Output the (x, y) coordinate of the center of the cell containing the given text.  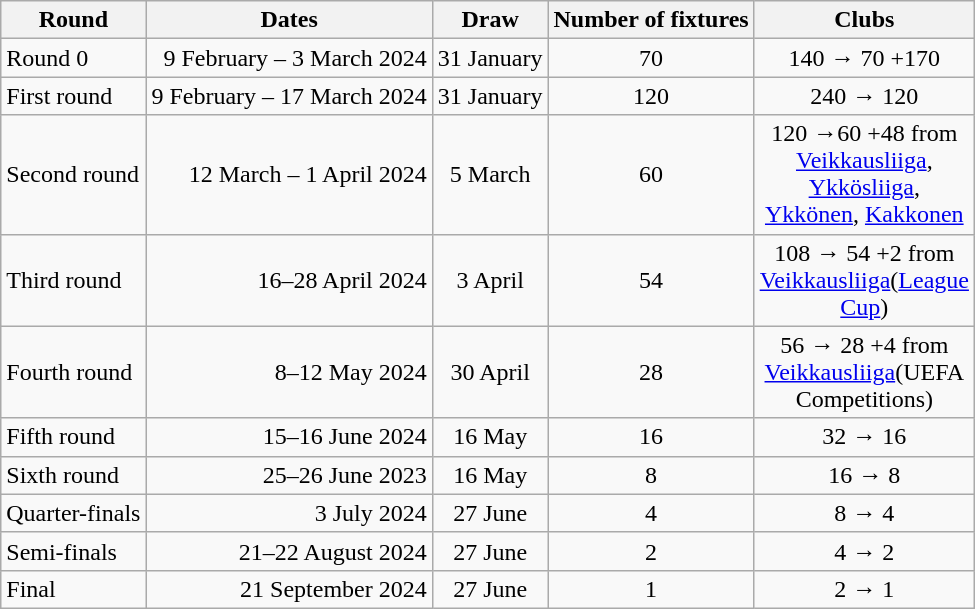
2 → 1 (864, 589)
56 → 28 +4 from Veikkausliiga(UEFA Competitions) (864, 372)
Quarter-finals (74, 513)
28 (651, 372)
15–16 June 2024 (289, 437)
Clubs (864, 20)
2 (651, 551)
Number of fixtures (651, 20)
9 February – 17 March 2024 (289, 96)
Fourth round (74, 372)
16–28 April 2024 (289, 280)
Semi-finals (74, 551)
32 → 16 (864, 437)
3 July 2024 (289, 513)
Round (74, 20)
1 (651, 589)
16 → 8 (864, 475)
25–26 June 2023 (289, 475)
4 (651, 513)
First round (74, 96)
Second round (74, 174)
21 September 2024 (289, 589)
Fifth round (74, 437)
240 → 120 (864, 96)
Third round (74, 280)
Round 0 (74, 58)
70 (651, 58)
12 March – 1 April 2024 (289, 174)
120 (651, 96)
8 → 4 (864, 513)
4 → 2 (864, 551)
108 → 54 +2 from Veikkausliiga(League Cup) (864, 280)
5 March (490, 174)
16 (651, 437)
8–12 May 2024 (289, 372)
Dates (289, 20)
3 April (490, 280)
30 April (490, 372)
Draw (490, 20)
8 (651, 475)
60 (651, 174)
9 February – 3 March 2024 (289, 58)
140 → 70 +170 (864, 58)
Final (74, 589)
54 (651, 280)
120 →60 +48 from Veikkausliiga, Ykkösliiga, Ykkönen, Kakkonen (864, 174)
Sixth round (74, 475)
21–22 August 2024 (289, 551)
